Pinpoint the cell where the given text exists, returning its [x, y] midpoint coordinate. 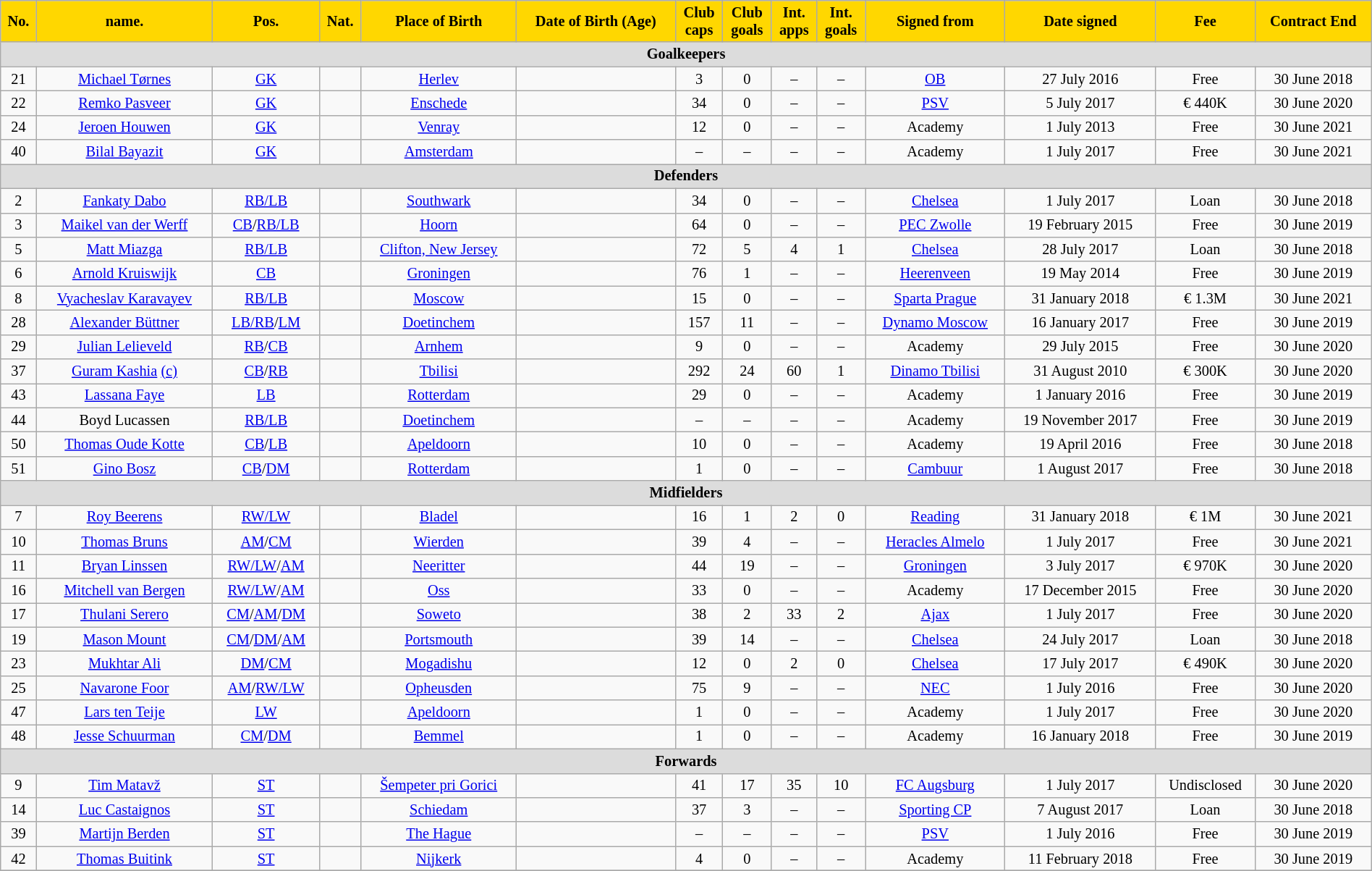
Boyd Lucassen [124, 420]
8 [19, 298]
16 January 2018 [1080, 736]
AM/CM [266, 542]
Reading [935, 517]
Maikel van der Werff [124, 225]
Int.apps [795, 21]
Cambuur [935, 468]
€ 490K [1206, 663]
CM/DM [266, 736]
40 [19, 152]
Clubgoals [747, 21]
50 [19, 444]
LW [266, 712]
Lars ten Teije [124, 712]
Date of Birth (Age) [596, 21]
Amsterdam [439, 152]
16 January 2017 [1080, 322]
Arnhem [439, 347]
72 [699, 249]
21 [19, 79]
Vyacheslav Karavayev [124, 298]
Int.goals [841, 21]
FC Augsburg [935, 786]
3 July 2017 [1080, 566]
Bryan Linssen [124, 566]
19 February 2015 [1080, 225]
Thomas Bruns [124, 542]
AM/RW/LW [266, 688]
Venray [439, 127]
38 [699, 615]
Jesse Schuurman [124, 736]
Nat. [340, 21]
157 [699, 322]
Ajax [935, 615]
CB/LB [266, 444]
5 July 2017 [1080, 103]
43 [19, 395]
€ 300K [1206, 371]
Lassana Faye [124, 395]
€ 1M [1206, 517]
Oss [439, 590]
name. [124, 21]
CB/RB [266, 371]
Forwards [686, 761]
Matt Miazga [124, 249]
19 April 2016 [1080, 444]
28 July 2017 [1080, 249]
Fankaty Dabo [124, 201]
Place of Birth [439, 21]
Enschede [439, 103]
25 [19, 688]
Mitchell van Bergen [124, 590]
RW/LW [266, 517]
Signed from [935, 21]
51 [19, 468]
76 [699, 274]
Julian Lelieveld [124, 347]
15 [699, 298]
17 December 2015 [1080, 590]
CB/RB/LB [266, 225]
The Hague [439, 834]
Thomas Buitink [124, 859]
Mukhtar Ali [124, 663]
41 [699, 786]
Opheusden [439, 688]
Sporting CP [935, 809]
Šempeter pri Gorici [439, 786]
CM/DM/AM [266, 639]
Martijn Berden [124, 834]
Southwark [439, 201]
CB [266, 274]
€ 1.3M [1206, 298]
LB/RB/LM [266, 322]
Mogadishu [439, 663]
Sparta Prague [935, 298]
Arnold Kruiswijk [124, 274]
Thulani Serero [124, 615]
292 [699, 371]
Bladel [439, 517]
Date signed [1080, 21]
23 [19, 663]
6 [19, 274]
Luc Castaignos [124, 809]
DM/CM [266, 663]
75 [699, 688]
1 August 2017 [1080, 468]
19 November 2017 [1080, 420]
Wierden [439, 542]
48 [19, 736]
42 [19, 859]
29 July 2015 [1080, 347]
7 August 2017 [1080, 809]
Contract End [1313, 21]
Roy Beerens [124, 517]
24 July 2017 [1080, 639]
RB/CB [266, 347]
Schiedam [439, 809]
Defenders [686, 176]
Fee [1206, 21]
64 [699, 225]
Clubcaps [699, 21]
Goalkeepers [686, 54]
Nijkerk [439, 859]
Heracles Almelo [935, 542]
1 January 2016 [1080, 395]
NEC [935, 688]
Thomas Oude Kotte [124, 444]
Clifton, New Jersey [439, 249]
28 [19, 322]
35 [795, 786]
Navarone Foor [124, 688]
€ 440K [1206, 103]
CB/DM [266, 468]
Pos. [266, 21]
17 July 2017 [1080, 663]
Jeroen Houwen [124, 127]
Neeritter [439, 566]
Hoorn [439, 225]
1 July 2013 [1080, 127]
Tbilisi [439, 371]
31 August 2010 [1080, 371]
Herlev [439, 79]
€ 970K [1206, 566]
Tim Matavž [124, 786]
Gino Bosz [124, 468]
19 May 2014 [1080, 274]
Remko Pasveer [124, 103]
No. [19, 21]
47 [19, 712]
Soweto [439, 615]
Mason Mount [124, 639]
27 July 2016 [1080, 79]
Bemmel [439, 736]
Heerenveen [935, 274]
60 [795, 371]
CM/AM/DM [266, 615]
Undisclosed [1206, 786]
LB [266, 395]
7 [19, 517]
Michael Tørnes [124, 79]
Guram Kashia (c) [124, 371]
OB [935, 79]
PEC Zwolle [935, 225]
22 [19, 103]
Dynamo Moscow [935, 322]
Bilal Bayazit [124, 152]
Dinamo Tbilisi [935, 371]
Moscow [439, 298]
Portsmouth [439, 639]
Alexander Büttner [124, 322]
Midfielders [686, 493]
11 February 2018 [1080, 859]
